Find where the given text appears and provide that cell's center as [X, Y] coordinate. 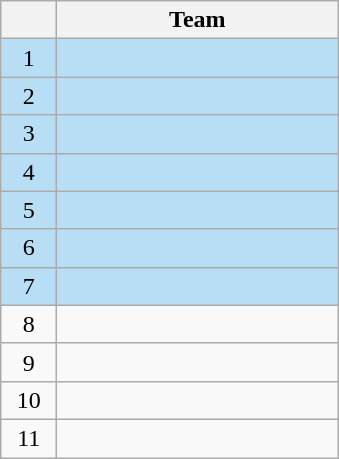
3 [29, 134]
7 [29, 286]
8 [29, 324]
10 [29, 400]
4 [29, 172]
1 [29, 58]
Team [198, 20]
2 [29, 96]
9 [29, 362]
11 [29, 438]
5 [29, 210]
6 [29, 248]
